Identify which cell holds the provided text, then report its [x, y] central coordinate. 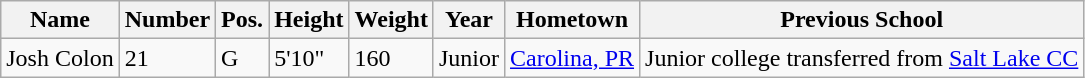
Junior [468, 58]
5'10" [309, 58]
Number [167, 20]
Carolina, PR [572, 58]
Name [60, 20]
160 [391, 58]
Weight [391, 20]
G [242, 58]
Hometown [572, 20]
21 [167, 58]
Junior college transferred from Salt Lake CC [862, 58]
Pos. [242, 20]
Year [468, 20]
Previous School [862, 20]
Height [309, 20]
Josh Colon [60, 58]
